From the cell containing the given text, extract its center point as [x, y] coordinate. 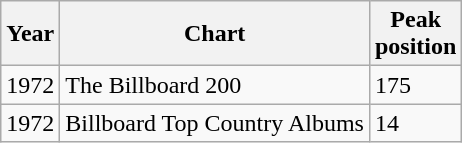
Peak position [415, 34]
Billboard Top Country Albums [215, 123]
Chart [215, 34]
14 [415, 123]
Year [30, 34]
The Billboard 200 [215, 85]
175 [415, 85]
